From the cell containing the given text, extract its center point as (x, y) coordinate. 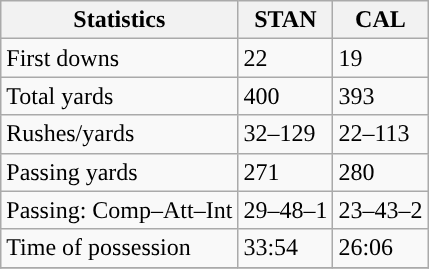
Total yards (120, 96)
271 (286, 172)
33:54 (286, 248)
26:06 (380, 248)
First downs (120, 58)
29–48–1 (286, 210)
400 (286, 96)
Rushes/yards (120, 134)
CAL (380, 20)
Passing yards (120, 172)
Passing: Comp–Att–Int (120, 210)
22 (286, 58)
280 (380, 172)
393 (380, 96)
19 (380, 58)
Time of possession (120, 248)
23–43–2 (380, 210)
Statistics (120, 20)
32–129 (286, 134)
STAN (286, 20)
22–113 (380, 134)
